Capture the cell that displays the provided text and extract its (X, Y) central coordinate. 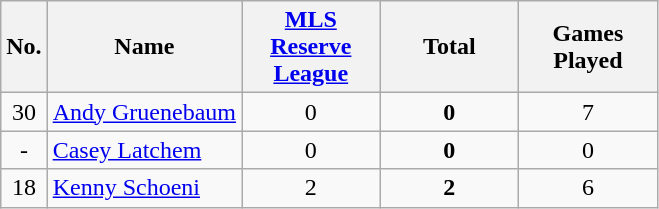
Total (450, 47)
6 (588, 188)
18 (24, 188)
No. (24, 47)
7 (588, 112)
- (24, 150)
MLS Reserve League (312, 47)
Name (144, 47)
30 (24, 112)
Casey Latchem (144, 150)
Andy Gruenebaum (144, 112)
Games Played (588, 47)
Kenny Schoeni (144, 188)
